Capture the cell that displays the provided text and extract its (x, y) central coordinate. 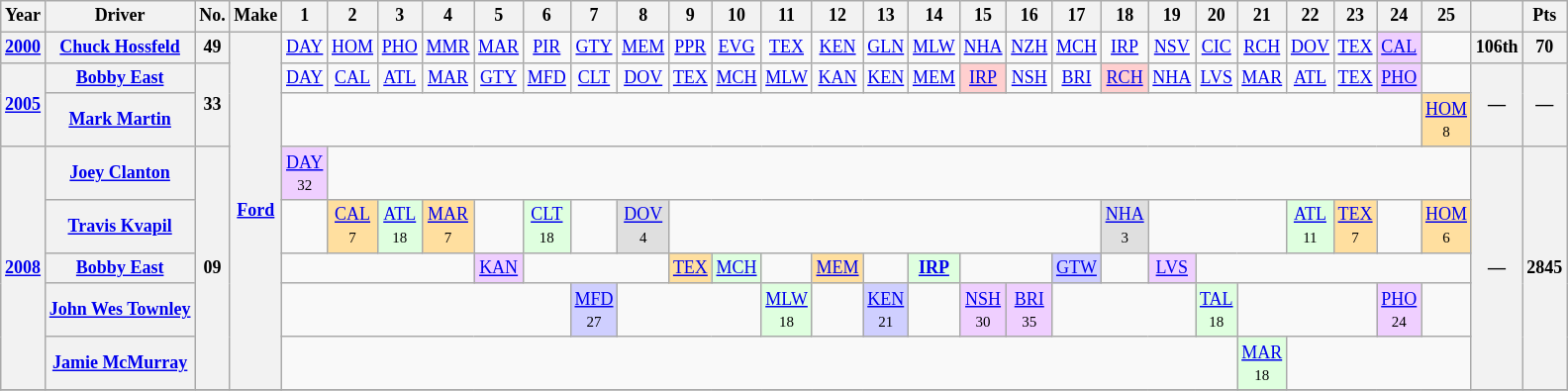
22 (1311, 16)
CLT18 (546, 227)
HOM (352, 48)
9 (691, 16)
BRI35 (1029, 310)
PIR (546, 48)
DOV4 (643, 227)
MAR18 (1262, 363)
20 (1217, 16)
2008 (24, 268)
2 (352, 16)
2000 (24, 48)
John Wes Townley (119, 310)
2005 (24, 105)
ATL11 (1311, 227)
GTW (1077, 267)
23 (1355, 16)
1 (305, 16)
MFD27 (594, 310)
MFD (546, 77)
CLT (594, 77)
19 (1172, 16)
70 (1544, 48)
18 (1125, 16)
KEN21 (886, 310)
13 (886, 16)
4 (447, 16)
Travis Kvapil (119, 227)
17 (1077, 16)
NHA3 (1125, 227)
10 (736, 16)
HOM6 (1447, 227)
2845 (1544, 268)
Chuck Hossfeld (119, 48)
49 (212, 48)
11 (786, 16)
Make (255, 16)
NZH (1029, 48)
3 (400, 16)
NSH30 (983, 310)
PHO24 (1400, 310)
ATL18 (400, 227)
24 (1400, 16)
MLW18 (786, 310)
CIC (1217, 48)
No. (212, 16)
25 (1447, 16)
Joey Clanton (119, 173)
MMR (447, 48)
Year (24, 16)
GLN (886, 48)
PPR (691, 48)
106th (1497, 48)
HOM8 (1447, 120)
Driver (119, 16)
15 (983, 16)
CAL7 (352, 227)
6 (546, 16)
NSH (1029, 77)
7 (594, 16)
MAR7 (447, 227)
EVG (736, 48)
NSV (1172, 48)
09 (212, 268)
8 (643, 16)
Jamie McMurray (119, 363)
TEX7 (1355, 227)
21 (1262, 16)
Ford (255, 211)
BRI (1077, 77)
DAY32 (305, 173)
TAL18 (1217, 310)
33 (212, 105)
Mark Martin (119, 120)
14 (934, 16)
Pts (1544, 16)
12 (837, 16)
5 (499, 16)
16 (1029, 16)
